Locate the cell with the specified text and output its [X, Y] center coordinate. 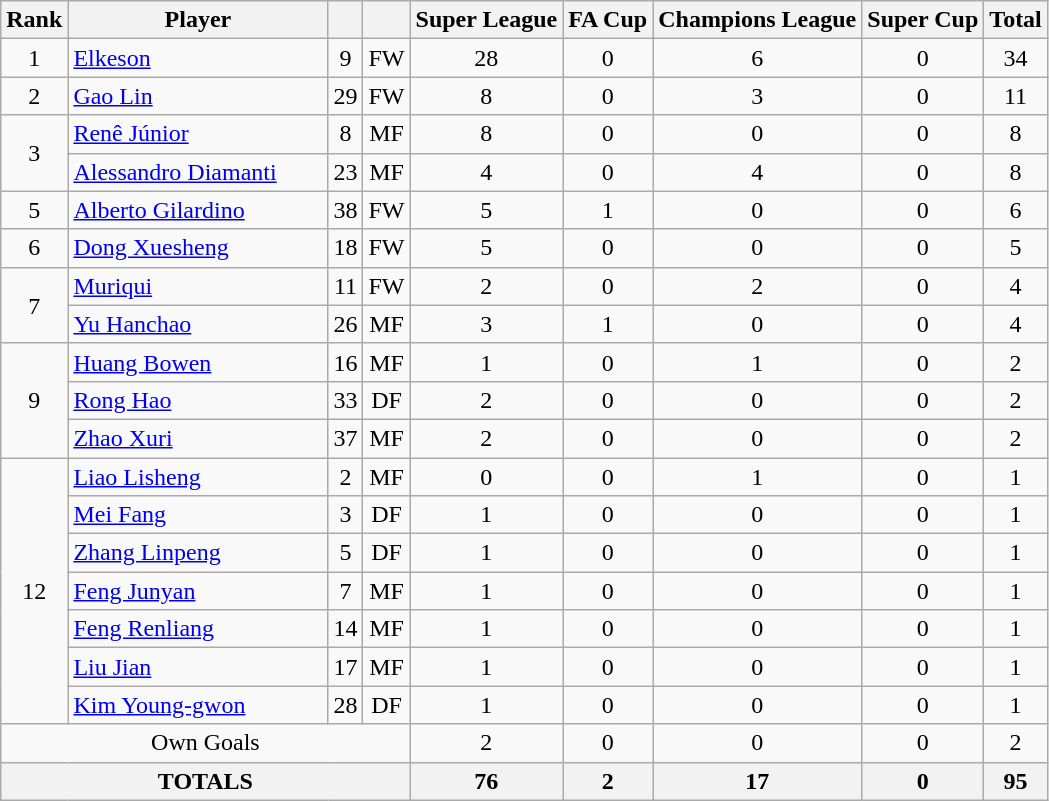
Total [1016, 20]
29 [346, 96]
Zhao Xuri [198, 438]
Liu Jian [198, 667]
Zhang Linpeng [198, 553]
Elkeson [198, 58]
Champions League [758, 20]
Yu Hanchao [198, 324]
Muriqui [198, 286]
Player [198, 20]
16 [346, 362]
76 [486, 781]
33 [346, 400]
Alessandro Diamanti [198, 172]
Feng Renliang [198, 629]
Mei Fang [198, 515]
26 [346, 324]
23 [346, 172]
18 [346, 248]
Super Cup [923, 20]
Rank [34, 20]
Huang Bowen [198, 362]
Dong Xuesheng [198, 248]
Super League [486, 20]
37 [346, 438]
Rong Hao [198, 400]
Renê Júnior [198, 134]
38 [346, 210]
Own Goals [206, 743]
12 [34, 591]
14 [346, 629]
Feng Junyan [198, 591]
34 [1016, 58]
95 [1016, 781]
Kim Young-gwon [198, 705]
Liao Lisheng [198, 477]
TOTALS [206, 781]
Gao Lin [198, 96]
FA Cup [608, 20]
Alberto Gilardino [198, 210]
